For the text-containing cell, return its midpoint in (x, y) coordinate format. 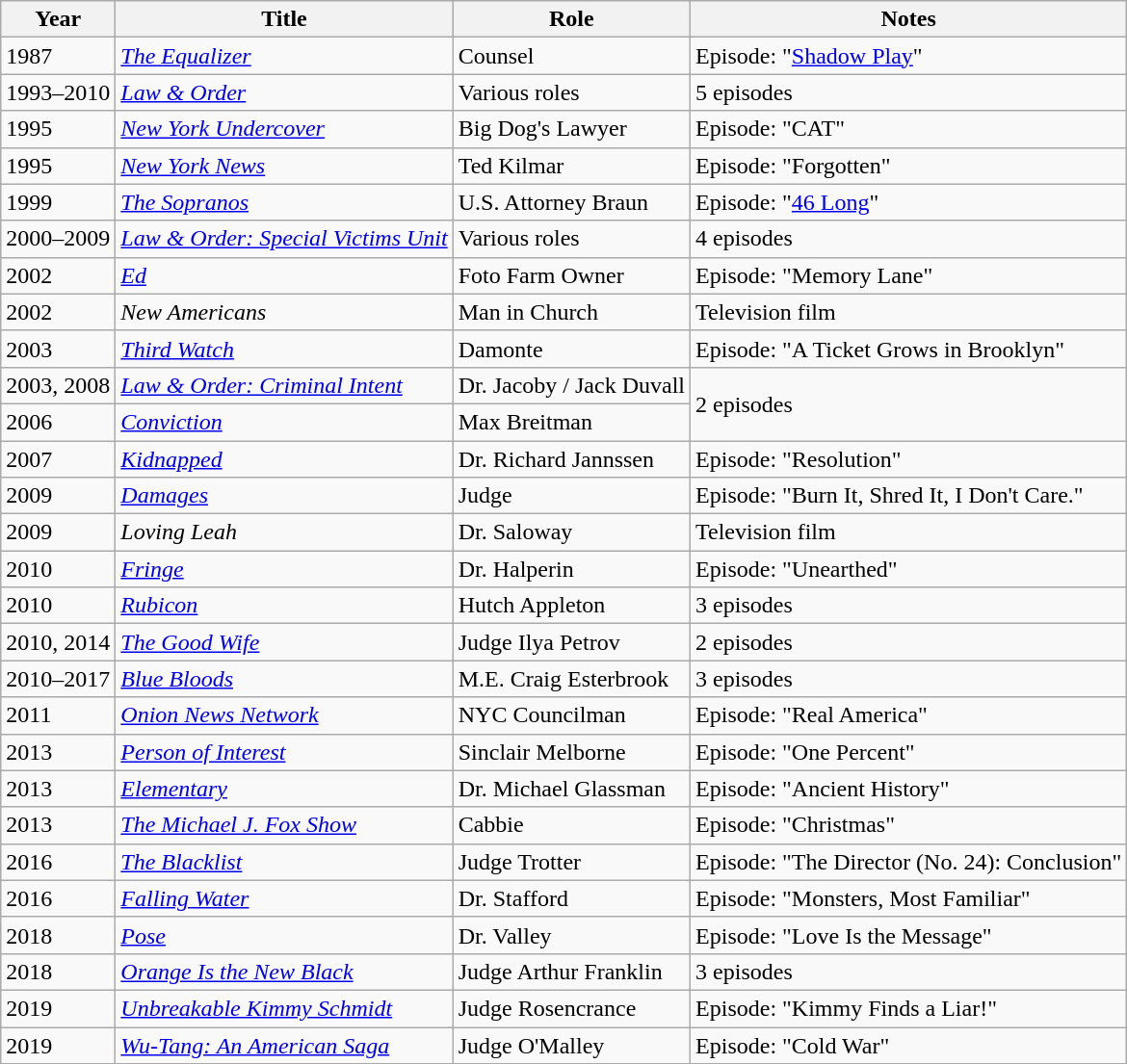
4 episodes (909, 239)
Rubicon (284, 606)
Dr. Valley (571, 935)
Episode: "CAT" (909, 129)
The Blacklist (284, 862)
Dr. Stafford (571, 898)
Judge (571, 496)
Year (58, 19)
2010–2017 (58, 679)
Episode: "Kimmy Finds a Liar!" (909, 1008)
Law & Order: Special Victims Unit (284, 239)
Episode: "Cold War" (909, 1045)
Episode: "Unearthed" (909, 569)
Ed (284, 275)
Falling Water (284, 898)
2000–2009 (58, 239)
Max Breitman (571, 422)
2003 (58, 349)
Episode: "Ancient History" (909, 789)
Third Watch (284, 349)
The Sopranos (284, 202)
Hutch Appleton (571, 606)
M.E. Craig Esterbrook (571, 679)
2011 (58, 715)
Ted Kilmar (571, 166)
Law & Order (284, 92)
2007 (58, 459)
Episode: "A Ticket Grows in Brooklyn" (909, 349)
Episode: "46 Long" (909, 202)
Blue Bloods (284, 679)
U.S. Attorney Braun (571, 202)
Episode: "Real America" (909, 715)
Notes (909, 19)
Loving Leah (284, 532)
Big Dog's Lawyer (571, 129)
Judge Trotter (571, 862)
Judge Ilya Petrov (571, 642)
Dr. Michael Glassman (571, 789)
Law & Order: Criminal Intent (284, 385)
1999 (58, 202)
Judge O'Malley (571, 1045)
Episode: "Christmas" (909, 825)
1987 (58, 56)
New York News (284, 166)
NYC Councilman (571, 715)
Episode: "Resolution" (909, 459)
The Good Wife (284, 642)
Counsel (571, 56)
Title (284, 19)
1993–2010 (58, 92)
Damonte (571, 349)
Damages (284, 496)
The Michael J. Fox Show (284, 825)
Orange Is the New Black (284, 972)
Episode: "Burn It, Shred It, I Don't Care." (909, 496)
Dr. Saloway (571, 532)
Wu-Tang: An American Saga (284, 1045)
Unbreakable Kimmy Schmidt (284, 1008)
2003, 2008 (58, 385)
Episode: "Love Is the Message" (909, 935)
Onion News Network (284, 715)
Kidnapped (284, 459)
Cabbie (571, 825)
Fringe (284, 569)
New Americans (284, 312)
Episode: "Monsters, Most Familiar" (909, 898)
Episode: "Forgotten" (909, 166)
2006 (58, 422)
Person of Interest (284, 752)
Pose (284, 935)
Role (571, 19)
Dr. Halperin (571, 569)
Sinclair Melborne (571, 752)
Episode: "The Director (No. 24): Conclusion" (909, 862)
Foto Farm Owner (571, 275)
Man in Church (571, 312)
Judge Arthur Franklin (571, 972)
Dr. Jacoby / Jack Duvall (571, 385)
Elementary (284, 789)
2010, 2014 (58, 642)
Conviction (284, 422)
Episode: "One Percent" (909, 752)
Judge Rosencrance (571, 1008)
Episode: "Shadow Play" (909, 56)
Episode: "Memory Lane" (909, 275)
New York Undercover (284, 129)
The Equalizer (284, 56)
5 episodes (909, 92)
Dr. Richard Jannssen (571, 459)
